Pinpoint the cell where the given text exists, returning its [x, y] midpoint coordinate. 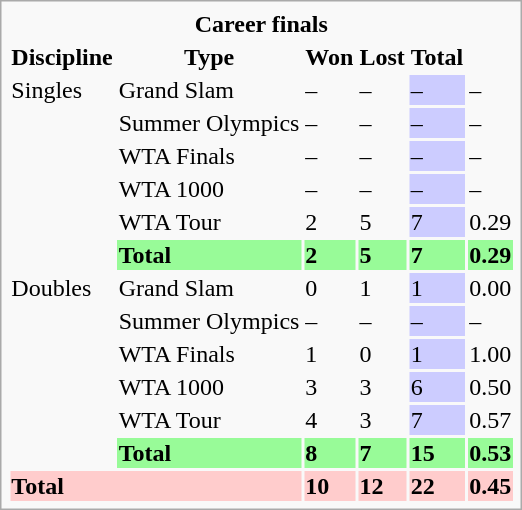
15 [436, 453]
Type [209, 57]
1.00 [490, 354]
Doubles [62, 370]
8 [330, 453]
0.50 [490, 387]
0.57 [490, 420]
12 [382, 486]
4 [330, 420]
Discipline [62, 57]
Career finals [262, 24]
0.53 [490, 453]
0.45 [490, 486]
Lost [382, 57]
Singles [62, 172]
Won [330, 57]
10 [330, 486]
22 [436, 486]
0.00 [490, 288]
6 [436, 387]
